Find where the given text appears and provide that cell's center as [x, y] coordinate. 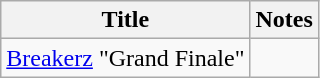
Title [126, 20]
Notes [284, 20]
Breakerz "Grand Finale" [126, 58]
